Identify which cell holds the provided text, then report its (X, Y) central coordinate. 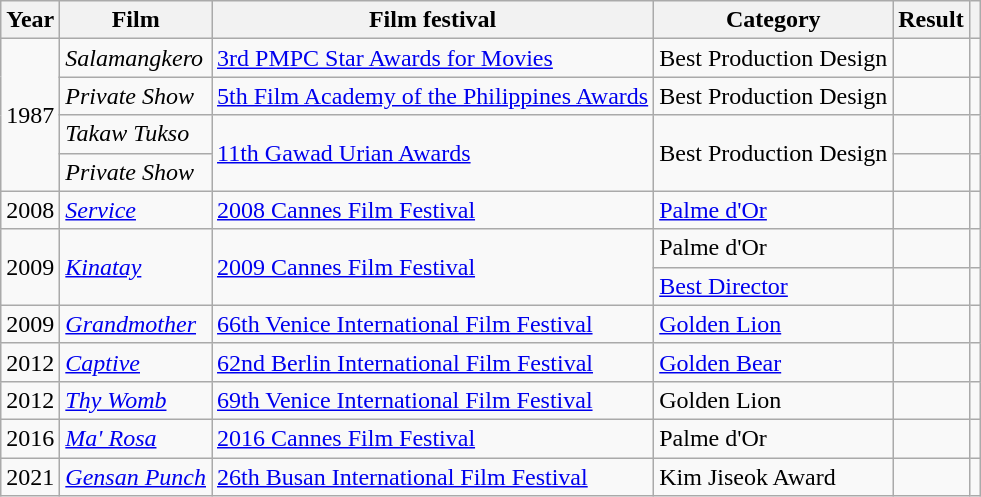
2008 Cannes Film Festival (433, 210)
Result (931, 20)
3rd PMPC Star Awards for Movies (433, 58)
5th Film Academy of the Philippines Awards (433, 96)
Film (136, 20)
Category (774, 20)
Salamangkero (136, 58)
69th Venice International Film Festival (433, 400)
Gensan Punch (136, 477)
Grandmother (136, 324)
Captive (136, 362)
26th Busan International Film Festival (433, 477)
Service (136, 210)
Ma' Rosa (136, 438)
66th Venice International Film Festival (433, 324)
Thy Womb (136, 400)
Kinatay (136, 267)
2008 (30, 210)
62nd Berlin International Film Festival (433, 362)
1987 (30, 115)
2016 Cannes Film Festival (433, 438)
Kim Jiseok Award (774, 477)
2021 (30, 477)
Golden Bear (774, 362)
2016 (30, 438)
Film festival (433, 20)
11th Gawad Urian Awards (433, 153)
2009 Cannes Film Festival (433, 267)
Best Director (774, 286)
Year (30, 20)
Takaw Tukso (136, 134)
